Capture the cell that displays the provided text and extract its [X, Y] central coordinate. 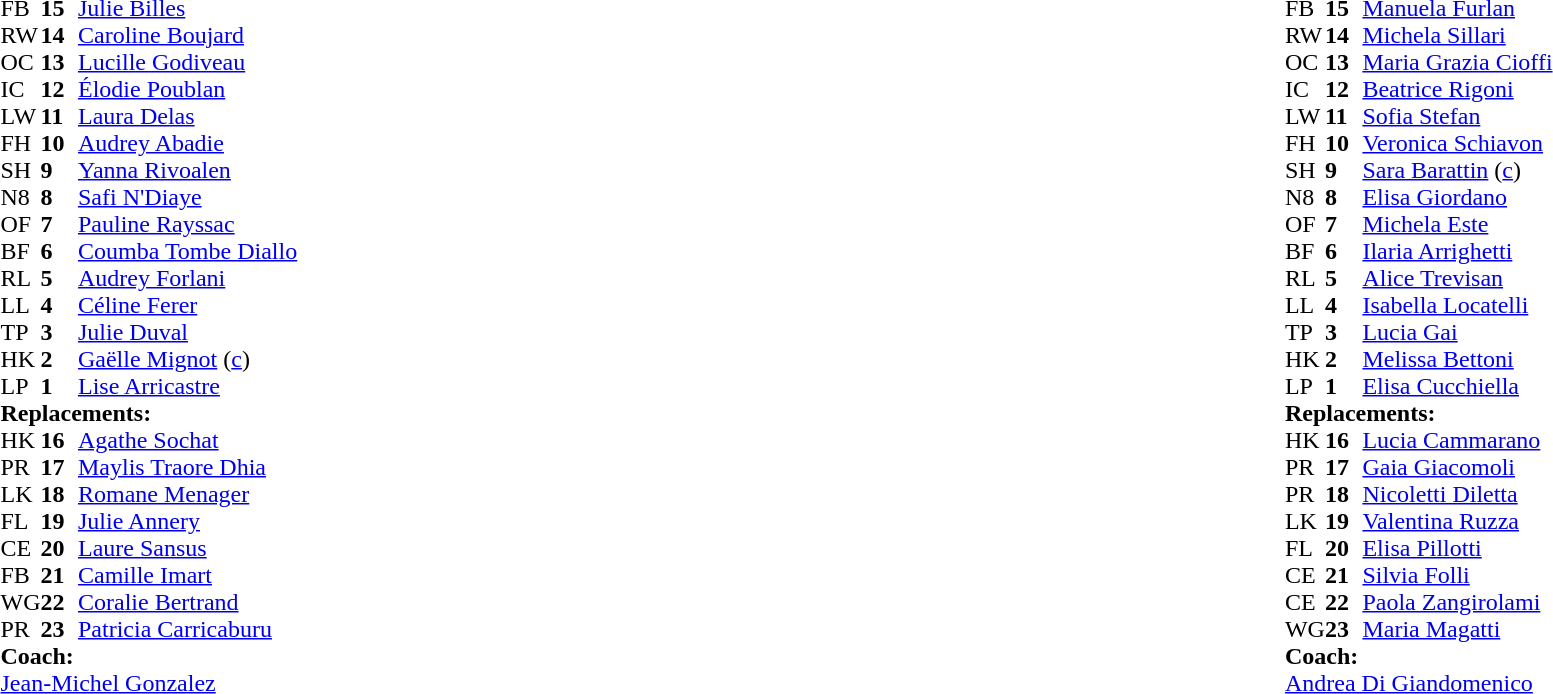
Alice Trevisan [1457, 278]
Julie Annery [188, 522]
Maria Magatti [1457, 630]
Michela Sillari [1457, 36]
Lucille Godiveau [188, 62]
Elisa Cucchiella [1457, 386]
Nicoletti Diletta [1457, 494]
Laura Delas [188, 116]
Camille Imart [188, 576]
Lucia Cammarano [1457, 440]
Elisa Giordano [1457, 198]
Lucia Gai [1457, 332]
Melissa Bettoni [1457, 360]
Beatrice Rigoni [1457, 90]
Maylis Traore Dhia [188, 468]
Lise Arricastre [188, 386]
Coumba Tombe Diallo [188, 252]
Maria Grazia Cioffi [1457, 62]
Michela Este [1457, 224]
Gaëlle Mignot (c) [188, 360]
Ilaria Arrighetti [1457, 252]
Isabella Locatelli [1457, 306]
Audrey Forlani [188, 278]
Elisa Pillotti [1457, 548]
Julie Duval [188, 332]
Romane Menager [188, 494]
Valentina Ruzza [1457, 522]
Sara Barattin (c) [1457, 170]
Agathe Sochat [188, 440]
Safi N'Diaye [188, 198]
Caroline Boujard [188, 36]
Laure Sansus [188, 548]
Veronica Schiavon [1457, 144]
Paola Zangirolami [1457, 602]
Sofia Stefan [1457, 116]
Patricia Carricaburu [188, 630]
Élodie Poublan [188, 90]
Céline Ferer [188, 306]
Coralie Bertrand [188, 602]
Audrey Abadie [188, 144]
Silvia Folli [1457, 576]
Gaia Giacomoli [1457, 468]
Pauline Rayssac [188, 224]
Yanna Rivoalen [188, 170]
FB [20, 576]
